For the text-containing cell, return its midpoint in (x, y) coordinate format. 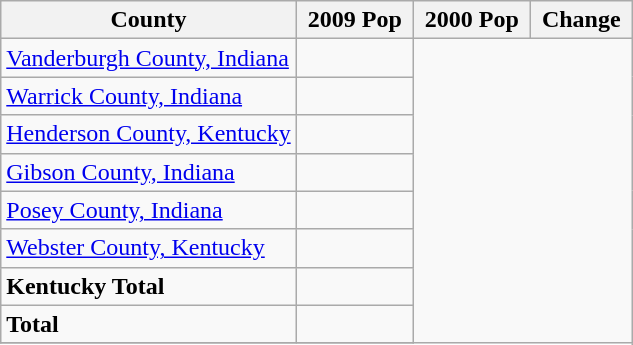
Kentucky Total (148, 286)
Henderson County, Kentucky (148, 134)
Vanderburgh County, Indiana (148, 58)
Gibson County, Indiana (148, 172)
Change (581, 20)
2000 Pop (472, 20)
Posey County, Indiana (148, 210)
Total (148, 324)
County (148, 20)
Webster County, Kentucky (148, 248)
2009 Pop (354, 20)
Warrick County, Indiana (148, 96)
